Locate the cell with the specified text and output its [x, y] center coordinate. 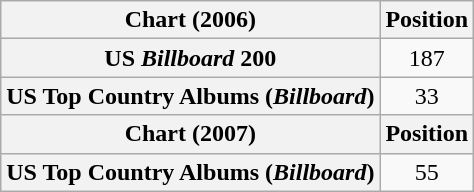
55 [427, 172]
US Billboard 200 [190, 58]
Chart (2006) [190, 20]
Chart (2007) [190, 134]
33 [427, 96]
187 [427, 58]
